Determine the (x, y) coordinate at the center of the cell enclosing the given text.  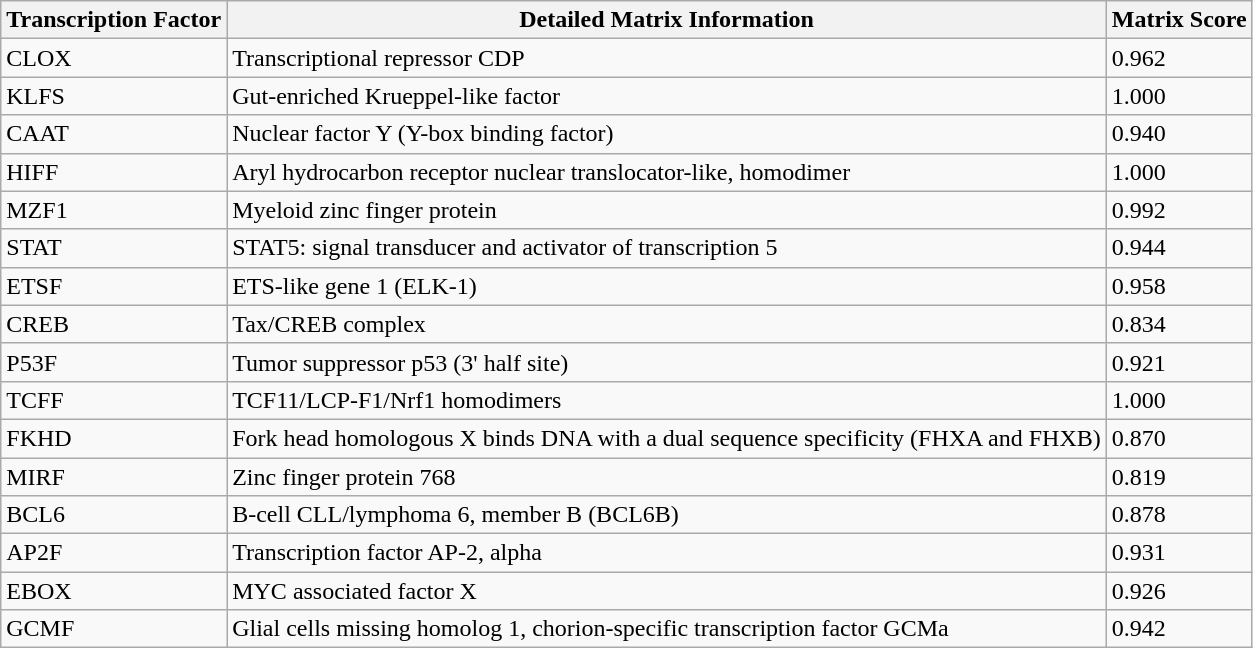
ETSF (114, 286)
0.819 (1179, 477)
0.931 (1179, 553)
CLOX (114, 58)
0.878 (1179, 515)
0.958 (1179, 286)
MYC associated factor X (667, 591)
BCL6 (114, 515)
CAAT (114, 134)
CREB (114, 324)
MIRF (114, 477)
STAT (114, 248)
TCFF (114, 400)
Transcription factor AP-2, alpha (667, 553)
P53F (114, 362)
Gut-enriched Krueppel-like factor (667, 96)
AP2F (114, 553)
EBOX (114, 591)
GCMF (114, 629)
Detailed Matrix Information (667, 20)
B-cell CLL/lymphoma 6, member B (BCL6B) (667, 515)
0.992 (1179, 210)
Glial cells missing homolog 1, chorion-specific transcription factor GCMa (667, 629)
Transcription Factor (114, 20)
0.944 (1179, 248)
ETS-like gene 1 (ELK-1) (667, 286)
Myeloid zinc finger protein (667, 210)
Aryl hydrocarbon receptor nuclear translocator-like, homodimer (667, 172)
0.940 (1179, 134)
Matrix Score (1179, 20)
Fork head homologous X binds DNA with a dual sequence specificity (FHXA and FHXB) (667, 438)
0.942 (1179, 629)
MZF1 (114, 210)
Transcriptional repressor CDP (667, 58)
0.921 (1179, 362)
Tumor suppressor p53 (3' half site) (667, 362)
0.870 (1179, 438)
TCF11/LCP-F1/Nrf1 homodimers (667, 400)
KLFS (114, 96)
Zinc finger protein 768 (667, 477)
FKHD (114, 438)
Nuclear factor Y (Y-box binding factor) (667, 134)
0.962 (1179, 58)
0.926 (1179, 591)
HIFF (114, 172)
0.834 (1179, 324)
Tax/CREB complex (667, 324)
STAT5: signal transducer and activator of transcription 5 (667, 248)
